Search for the cell housing the specified text and yield its (x, y) center coordinate. 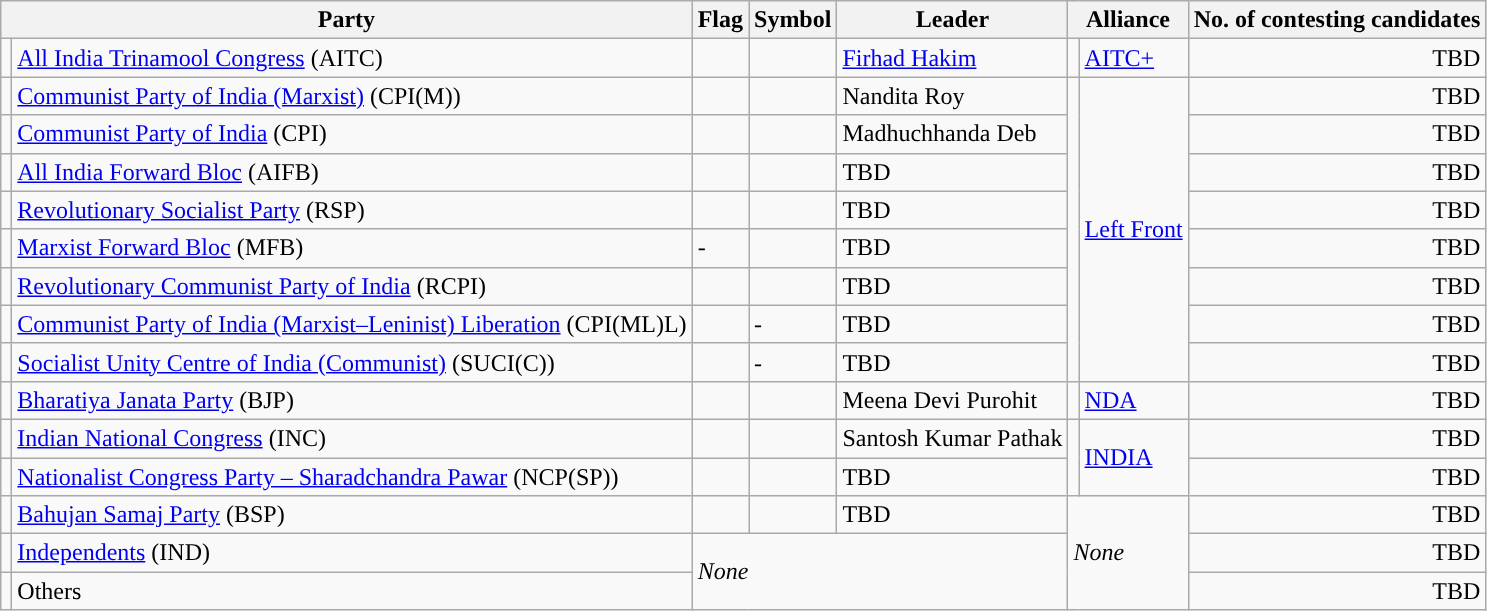
Alliance (1128, 20)
Madhuchhanda Deb (952, 134)
Bharatiya Janata Party (BJP) (352, 400)
Revolutionary Communist Party of India (RCPI) (352, 286)
Communist Party of India (Marxist) (CPI(M)) (352, 96)
Nationalist Congress Party – Sharadchandra Pawar (NCP(SP)) (352, 477)
All India Forward Bloc (AIFB) (352, 172)
INDIA (1134, 457)
Communist Party of India (CPI) (352, 134)
Bahujan Samaj Party (BSP) (352, 515)
AITC+ (1134, 58)
Revolutionary Socialist Party (RSP) (352, 210)
Flag (720, 20)
Symbol (792, 20)
Indian National Congress (INC) (352, 438)
Leader (952, 20)
Nandita Roy (952, 96)
Others (352, 591)
Socialist Unity Centre of India (Communist) (SUCI(C)) (352, 362)
Independents (IND) (352, 553)
Santosh Kumar Pathak (952, 438)
Firhad Hakim (952, 58)
Party (346, 20)
Meena Devi Purohit (952, 400)
Marxist Forward Bloc (MFB) (352, 248)
NDA (1134, 400)
All India Trinamool Congress (AITC) (352, 58)
No. of contesting candidates (1337, 20)
Communist Party of India (Marxist–Leninist) Liberation (CPI(ML)L) (352, 324)
Left Front (1134, 229)
